From the cell containing the given text, extract its center point as [X, Y] coordinate. 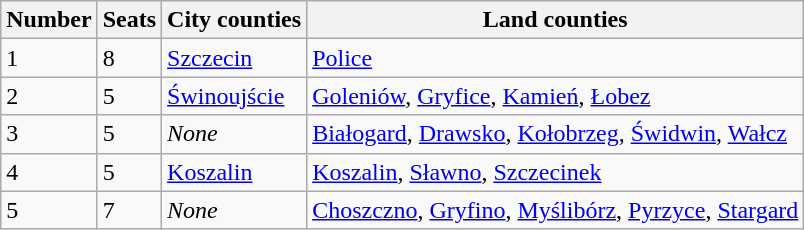
8 [129, 58]
City counties [234, 20]
Choszczno, Gryfino, Myślibórz, Pyrzyce, Stargard [556, 210]
2 [49, 96]
Szczecin [234, 58]
Seats [129, 20]
1 [49, 58]
Police [556, 58]
Goleniów, Gryfice, Kamień, Łobez [556, 96]
3 [49, 134]
4 [49, 172]
Białogard, Drawsko, Kołobrzeg, Świdwin, Wałcz [556, 134]
Koszalin [234, 172]
Land counties [556, 20]
7 [129, 210]
Number [49, 20]
Koszalin, Sławno, Szczecinek [556, 172]
Świnoujście [234, 96]
